Search for the cell housing the specified text and yield its [x, y] center coordinate. 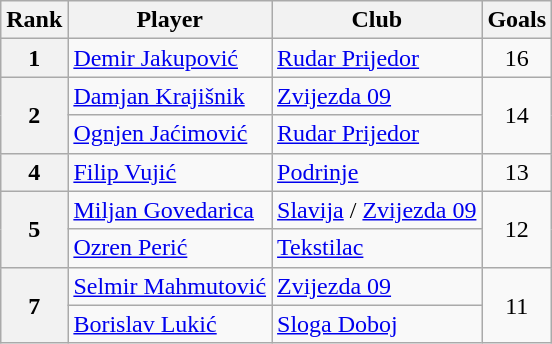
Selmir Mahmutović [170, 286]
1 [34, 58]
12 [517, 229]
Club [377, 20]
Slavija / Zvijezda 09 [377, 210]
13 [517, 172]
11 [517, 305]
2 [34, 115]
Miljan Govedarica [170, 210]
Tekstilac [377, 248]
Rank [34, 20]
16 [517, 58]
Ognjen Jaćimović [170, 134]
Podrinje [377, 172]
4 [34, 172]
Filip Vujić [170, 172]
Borislav Lukić [170, 324]
Ozren Perić [170, 248]
Demir Jakupović [170, 58]
Player [170, 20]
14 [517, 115]
Goals [517, 20]
Damjan Krajišnik [170, 96]
7 [34, 305]
5 [34, 229]
Sloga Doboj [377, 324]
